Detect which cell encompasses the target text, then output its (x, y) center coordinate. 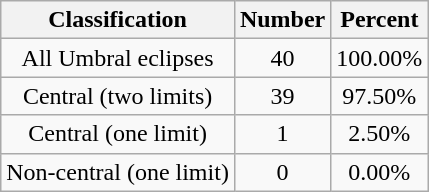
0 (282, 172)
Number (282, 20)
Classification (118, 20)
0.00% (380, 172)
1 (282, 134)
97.50% (380, 96)
39 (282, 96)
Central (one limit) (118, 134)
Percent (380, 20)
Central (two limits) (118, 96)
40 (282, 58)
All Umbral eclipses (118, 58)
2.50% (380, 134)
100.00% (380, 58)
Non-central (one limit) (118, 172)
